Determine the [x, y] coordinate at the center of the cell enclosing the given text.  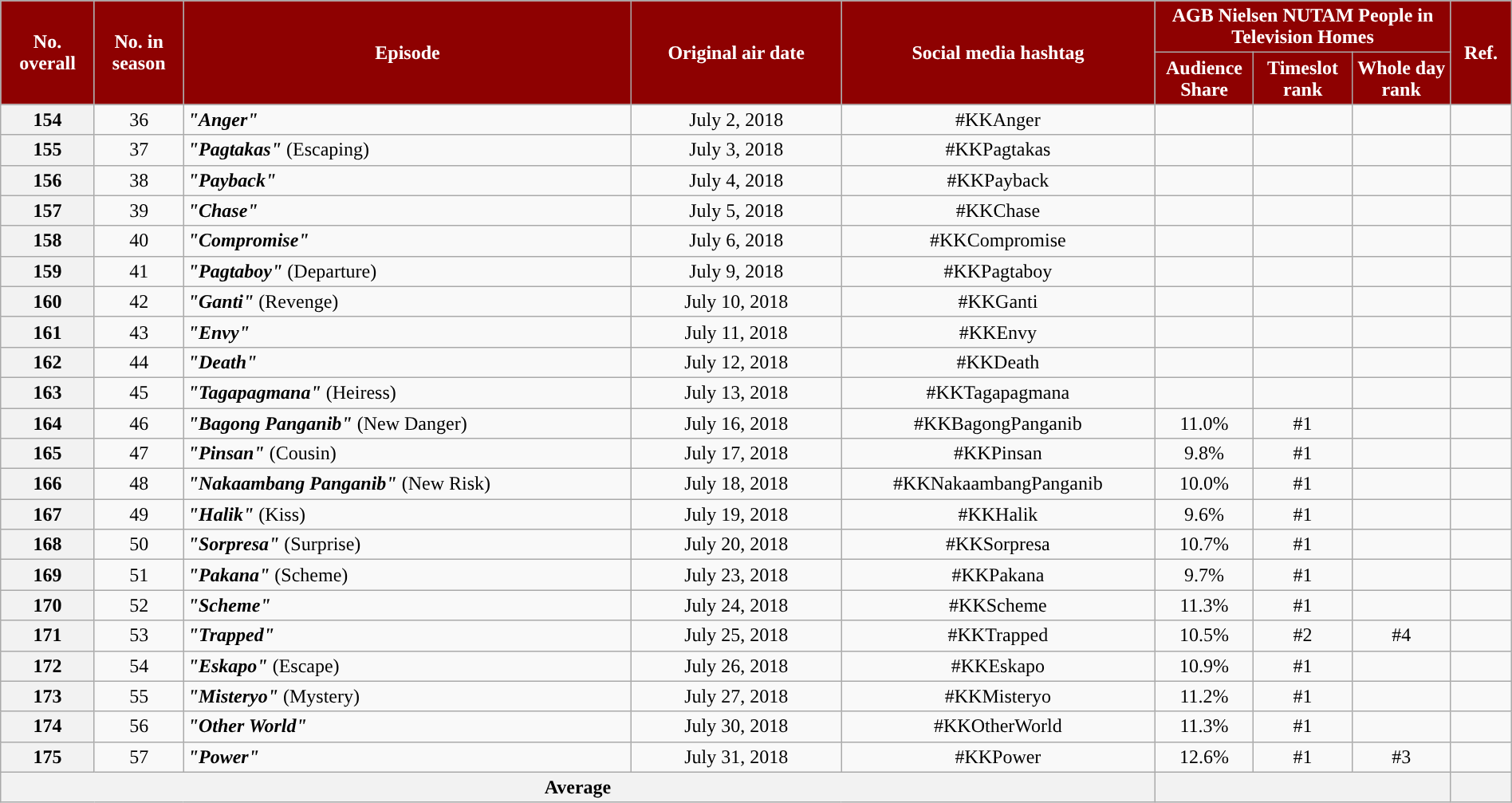
#KKTrapped [998, 636]
9.7% [1204, 575]
#KKPower [998, 757]
July 23, 2018 [737, 575]
162 [48, 362]
July 30, 2018 [737, 726]
42 [139, 301]
#KKNakaambangPanganib [998, 484]
55 [139, 696]
#KKGanti [998, 301]
"Other World" [408, 726]
157 [48, 211]
July 5, 2018 [737, 211]
52 [139, 605]
172 [48, 666]
Audience Share [1204, 78]
AGB Nielsen NUTAM People in Television Homes [1303, 27]
Social media hashtag [998, 53]
"Payback" [408, 180]
38 [139, 180]
48 [139, 484]
#KKPagtakas [998, 150]
174 [48, 726]
#KKOtherWorld [998, 726]
47 [139, 454]
#KKCompromise [998, 241]
159 [48, 271]
49 [139, 514]
#KKDeath [998, 362]
#KKEnvy [998, 332]
"Anger" [408, 120]
July 11, 2018 [737, 332]
161 [48, 332]
July 27, 2018 [737, 696]
50 [139, 545]
#KKPayback [998, 180]
"Bagong Panganib" (New Danger) [408, 423]
158 [48, 241]
9.6% [1204, 514]
"Pagtaboy" (Departure) [408, 271]
39 [139, 211]
#KKChase [998, 211]
10.5% [1204, 636]
45 [139, 392]
"Halik" (Kiss) [408, 514]
"Ganti" (Revenge) [408, 301]
9.8% [1204, 454]
166 [48, 484]
11.0% [1204, 423]
51 [139, 575]
156 [48, 180]
"Chase" [408, 211]
160 [48, 301]
Episode [408, 53]
#KKMisteryo [998, 696]
175 [48, 757]
37 [139, 150]
169 [48, 575]
July 25, 2018 [737, 636]
"Sorpresa" (Surprise) [408, 545]
#3 [1401, 757]
167 [48, 514]
July 12, 2018 [737, 362]
#KKTagapagmana [998, 392]
12.6% [1204, 757]
"Compromise" [408, 241]
Timeslotrank [1303, 78]
170 [48, 605]
"Envy" [408, 332]
#KKAnger [998, 120]
57 [139, 757]
165 [48, 454]
#KKPagtaboy [998, 271]
"Pinsan" (Cousin) [408, 454]
"Trapped" [408, 636]
56 [139, 726]
"Tagapagmana" (Heiress) [408, 392]
"Misteryo" (Mystery) [408, 696]
155 [48, 150]
"Power" [408, 757]
#KKEskapo [998, 666]
July 17, 2018 [737, 454]
#KKHalik [998, 514]
#2 [1303, 636]
#KKPakana [998, 575]
Ref. [1481, 53]
10.0% [1204, 484]
"Pakana" (Scheme) [408, 575]
"Death" [408, 362]
154 [48, 120]
43 [139, 332]
#KKBagongPanganib [998, 423]
11.2% [1204, 696]
No.overall [48, 53]
"Nakaambang Panganib" (New Risk) [408, 484]
July 10, 2018 [737, 301]
July 9, 2018 [737, 271]
164 [48, 423]
54 [139, 666]
41 [139, 271]
July 16, 2018 [737, 423]
July 31, 2018 [737, 757]
171 [48, 636]
"Eskapo" (Escape) [408, 666]
July 24, 2018 [737, 605]
Average [577, 787]
July 20, 2018 [737, 545]
"Pagtakas" (Escaping) [408, 150]
40 [139, 241]
Original air date [737, 53]
July 4, 2018 [737, 180]
44 [139, 362]
10.7% [1204, 545]
July 3, 2018 [737, 150]
"Scheme" [408, 605]
July 13, 2018 [737, 392]
168 [48, 545]
No. inseason [139, 53]
53 [139, 636]
10.9% [1204, 666]
#KKPinsan [998, 454]
July 6, 2018 [737, 241]
July 2, 2018 [737, 120]
#KKScheme [998, 605]
July 18, 2018 [737, 484]
July 26, 2018 [737, 666]
Whole dayrank [1401, 78]
July 19, 2018 [737, 514]
46 [139, 423]
#4 [1401, 636]
173 [48, 696]
#KKSorpresa [998, 545]
36 [139, 120]
163 [48, 392]
